Return the (x, y) coordinate for the center point of the cell that contains the specified text.  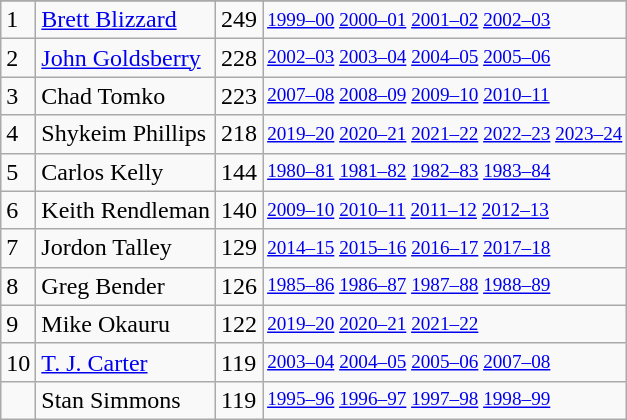
1985–86 1986–87 1987–88 1988–89 (445, 286)
3 (18, 96)
2003–04 2004–05 2005–06 2007–08 (445, 362)
2019–20 2020–21 2021–22 (445, 324)
10 (18, 362)
Keith Rendleman (126, 210)
140 (240, 210)
223 (240, 96)
218 (240, 134)
T. J. Carter (126, 362)
5 (18, 172)
9 (18, 324)
4 (18, 134)
228 (240, 58)
1999–00 2000–01 2001–02 2002–03 (445, 20)
2007–08 2008–09 2009–10 2010–11 (445, 96)
Brett Blizzard (126, 20)
Mike Okauru (126, 324)
Greg Bender (126, 286)
2009–10 2010–11 2011–12 2012–13 (445, 210)
2019–20 2020–21 2021–22 2022–23 2023–24 (445, 134)
126 (240, 286)
122 (240, 324)
Jordon Talley (126, 248)
8 (18, 286)
1995–96 1996–97 1997–98 1998–99 (445, 400)
249 (240, 20)
2002–03 2003–04 2004–05 2005–06 (445, 58)
1 (18, 20)
144 (240, 172)
1980–81 1981–82 1982–83 1983–84 (445, 172)
2014–15 2015–16 2016–17 2017–18 (445, 248)
7 (18, 248)
Shykeim Phillips (126, 134)
John Goldsberry (126, 58)
Carlos Kelly (126, 172)
6 (18, 210)
Chad Tomko (126, 96)
Stan Simmons (126, 400)
2 (18, 58)
129 (240, 248)
